Search for the cell housing the specified text and yield its [x, y] center coordinate. 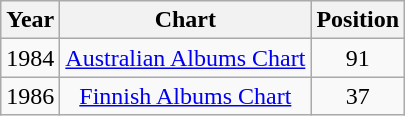
37 [358, 96]
1986 [30, 96]
Chart [186, 20]
Year [30, 20]
91 [358, 58]
Position [358, 20]
Finnish Albums Chart [186, 96]
Australian Albums Chart [186, 58]
1984 [30, 58]
